Return (x, y) of the center of cell containing provided text 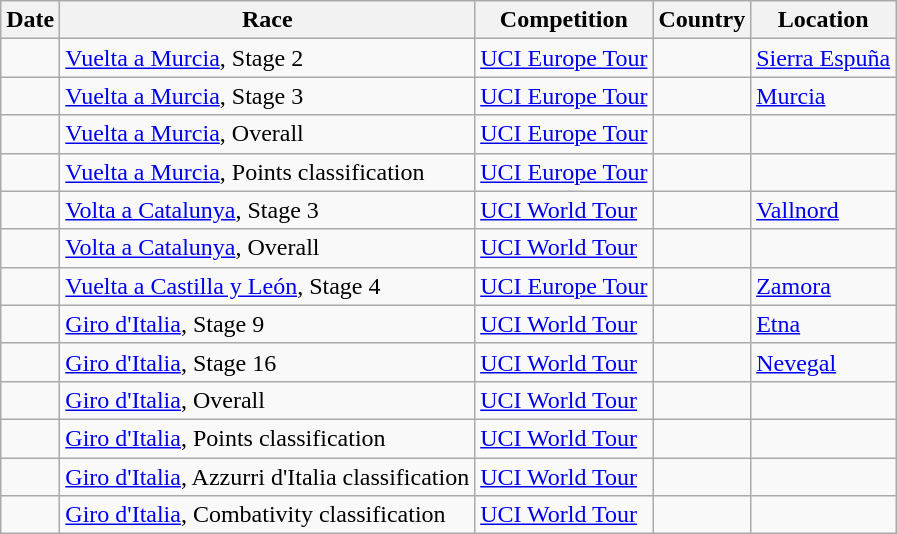
Zamora (824, 286)
Giro d'Italia, Points classification (268, 438)
Date (30, 20)
Vuelta a Murcia, Stage 2 (268, 58)
Giro d'Italia, Azzurri d'Italia classification (268, 477)
Vuelta a Murcia, Points classification (268, 172)
Country (702, 20)
Giro d'Italia, Stage 9 (268, 324)
Race (268, 20)
Competition (564, 20)
Volta a Catalunya, Stage 3 (268, 210)
Murcia (824, 96)
Vuelta a Murcia, Stage 3 (268, 96)
Nevegal (824, 362)
Vuelta a Murcia, Overall (268, 134)
Location (824, 20)
Etna (824, 324)
Giro d'Italia, Overall (268, 400)
Vallnord (824, 210)
Vuelta a Castilla y León, Stage 4 (268, 286)
Giro d'Italia, Combativity classification (268, 515)
Giro d'Italia, Stage 16 (268, 362)
Sierra Espuña (824, 58)
Volta a Catalunya, Overall (268, 248)
